Return the (X, Y) coordinate for the center point of the cell that contains the specified text.  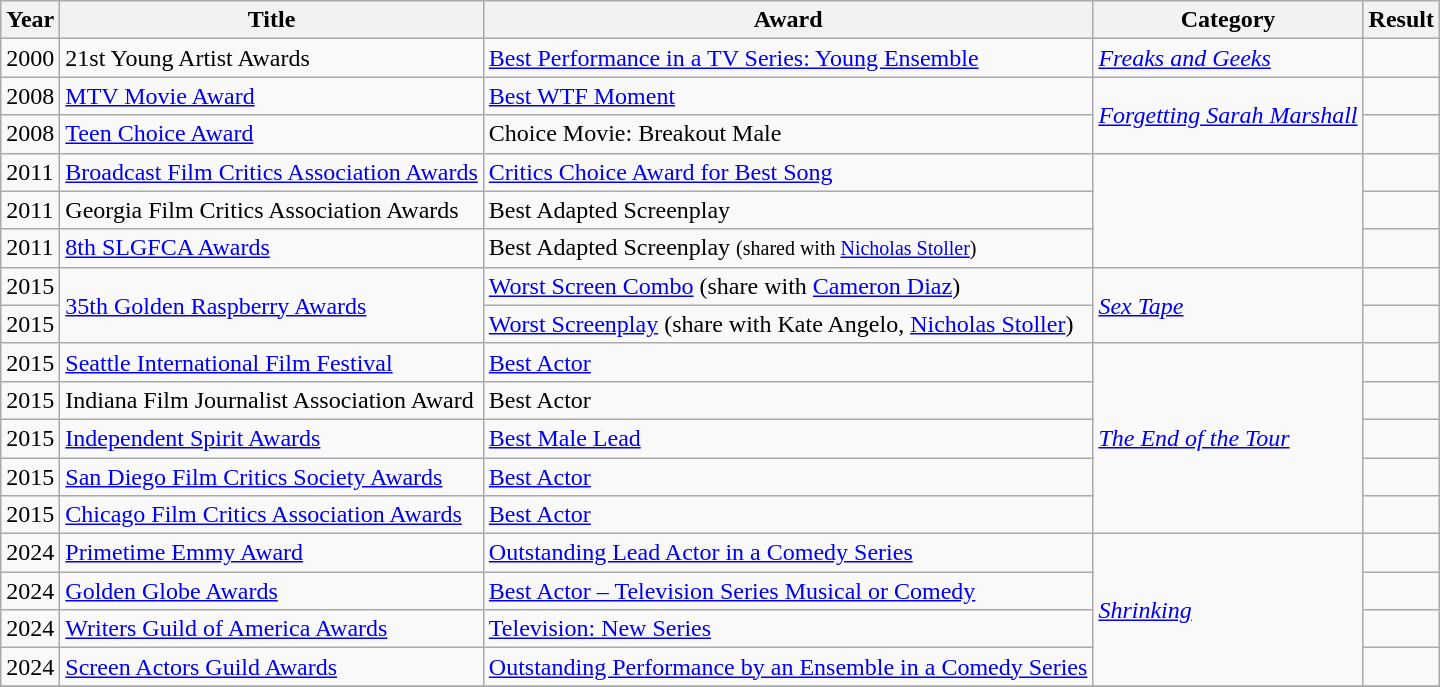
Best Male Lead (788, 438)
Result (1401, 20)
Award (788, 20)
Best Adapted Screenplay (788, 210)
Independent Spirit Awards (272, 438)
2000 (30, 58)
Best Adapted Screenplay (shared with Nicholas Stoller) (788, 248)
Best Actor – Television Series Musical or Comedy (788, 591)
Georgia Film Critics Association Awards (272, 210)
Category (1228, 20)
Forgetting Sarah Marshall (1228, 115)
Year (30, 20)
Sex Tape (1228, 305)
Worst Screen Combo (share with Cameron Diaz) (788, 286)
Broadcast Film Critics Association Awards (272, 172)
Indiana Film Journalist Association Award (272, 400)
Worst Screenplay (share with Kate Angelo, Nicholas Stoller) (788, 324)
Screen Actors Guild Awards (272, 667)
21st Young Artist Awards (272, 58)
Critics Choice Award for Best Song (788, 172)
Teen Choice Award (272, 134)
MTV Movie Award (272, 96)
San Diego Film Critics Society Awards (272, 477)
35th Golden Raspberry Awards (272, 305)
Freaks and Geeks (1228, 58)
Title (272, 20)
Primetime Emmy Award (272, 553)
Writers Guild of America Awards (272, 629)
Best WTF Moment (788, 96)
Shrinking (1228, 610)
Television: New Series (788, 629)
Outstanding Performance by an Ensemble in a Comedy Series (788, 667)
Golden Globe Awards (272, 591)
Choice Movie: Breakout Male (788, 134)
The End of the Tour (1228, 438)
8th SLGFCA Awards (272, 248)
Best Performance in a TV Series: Young Ensemble (788, 58)
Seattle International Film Festival (272, 362)
Chicago Film Critics Association Awards (272, 515)
Outstanding Lead Actor in a Comedy Series (788, 553)
